Return the [x, y] coordinate for the center point of the cell that contains the specified text.  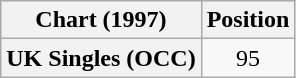
95 [248, 58]
Chart (1997) [101, 20]
Position [248, 20]
UK Singles (OCC) [101, 58]
